Scan for the cell matching the given text and deliver its (x, y) coordinate at center. 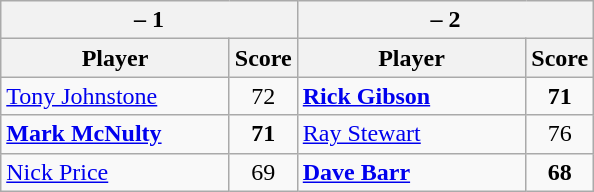
68 (560, 172)
72 (263, 96)
Rick Gibson (412, 96)
76 (560, 134)
Ray Stewart (412, 134)
Dave Barr (412, 172)
– 1 (150, 20)
Tony Johnstone (116, 96)
– 2 (446, 20)
Mark McNulty (116, 134)
69 (263, 172)
Nick Price (116, 172)
